Detect which cell encompasses the target text, then output its [x, y] center coordinate. 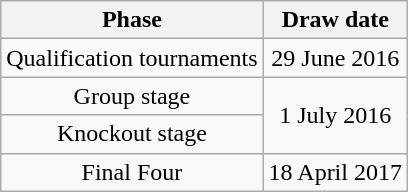
Draw date [335, 20]
Final Four [132, 172]
18 April 2017 [335, 172]
29 June 2016 [335, 58]
Qualification tournaments [132, 58]
Phase [132, 20]
Knockout stage [132, 134]
1 July 2016 [335, 115]
Group stage [132, 96]
